Locate the cell with the specified text and output its (X, Y) center coordinate. 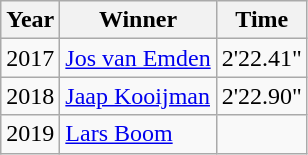
2'22.90" (262, 96)
Winner (138, 20)
2017 (30, 58)
Year (30, 20)
Time (262, 20)
Jaap Kooijman (138, 96)
2018 (30, 96)
Lars Boom (138, 134)
2019 (30, 134)
Jos van Emden (138, 58)
2'22.41" (262, 58)
